From the cell containing the given text, extract its center point as [x, y] coordinate. 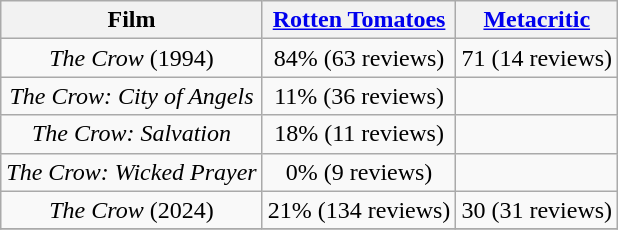
30 (31 reviews) [537, 210]
21% (134 reviews) [359, 210]
The Crow: Salvation [132, 134]
Film [132, 20]
11% (36 reviews) [359, 96]
The Crow: Wicked Prayer [132, 172]
Metacritic [537, 20]
84% (63 reviews) [359, 58]
Rotten Tomatoes [359, 20]
71 (14 reviews) [537, 58]
The Crow (2024) [132, 210]
0% (9 reviews) [359, 172]
The Crow: City of Angels [132, 96]
18% (11 reviews) [359, 134]
The Crow (1994) [132, 58]
